Scan for the cell matching the given text and deliver its [x, y] coordinate at center. 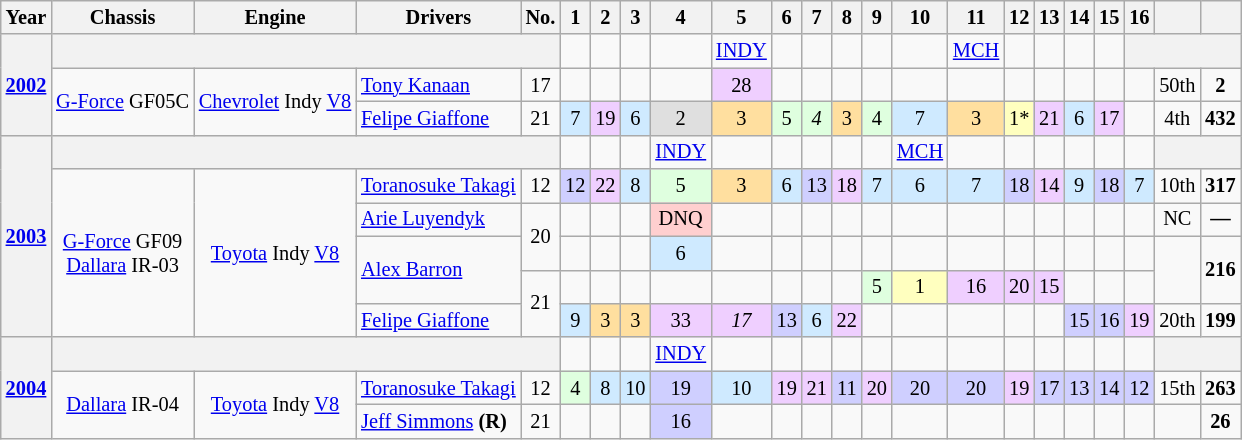
2004 [26, 388]
Year [26, 17]
216 [1220, 270]
28 [742, 85]
— [1220, 219]
199 [1220, 320]
NC [1177, 219]
No. [541, 17]
Tony Kanaan [438, 85]
Alex Barron [438, 270]
263 [1220, 388]
2003 [26, 236]
Engine [275, 17]
2002 [26, 84]
Drivers [438, 17]
G-Force GF09Dallara IR-03 [122, 253]
Arie Luyendyk [438, 219]
4th [1177, 118]
Chevrolet Indy V8 [275, 102]
Jeff Simmons (R) [438, 421]
20th [1177, 320]
317 [1220, 186]
DNQ [680, 219]
432 [1220, 118]
1* [1019, 118]
Dallara IR-04 [122, 404]
26 [1220, 421]
50th [1177, 85]
G-Force GF05C [122, 102]
33 [680, 320]
Chassis [122, 17]
15th [1177, 388]
10th [1177, 186]
